From the cell containing the given text, extract its center point as [X, Y] coordinate. 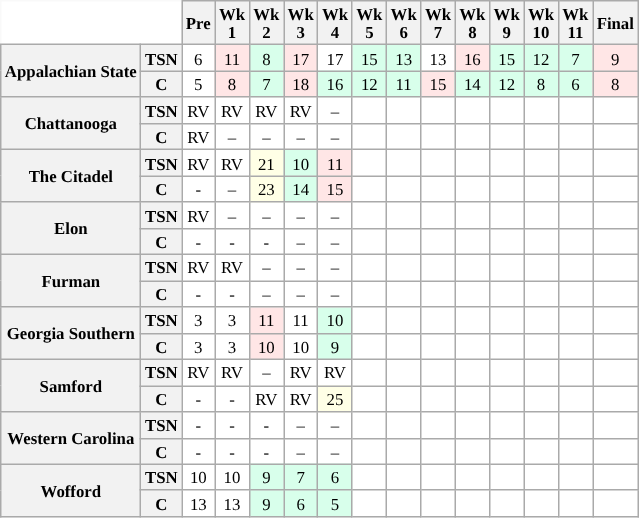
Chattanooga [71, 124]
Wk1 [232, 23]
Final [616, 23]
Furman [71, 281]
Wk5 [369, 23]
Wk2 [266, 23]
23 [266, 189]
Pre [198, 23]
The Citadel [71, 176]
Elon [71, 228]
Wk4 [335, 23]
Wk10 [541, 23]
Wk8 [472, 23]
Appalachian State [71, 71]
Wk6 [404, 23]
Wk7 [438, 23]
21 [266, 163]
18 [301, 84]
Samford [71, 386]
25 [335, 399]
Wofford [71, 490]
Western Carolina [71, 438]
Wk9 [507, 23]
Georgia Southern [71, 333]
Wk3 [301, 23]
Wk11 [575, 23]
